Scan for the cell matching the given text and deliver its [X, Y] coordinate at center. 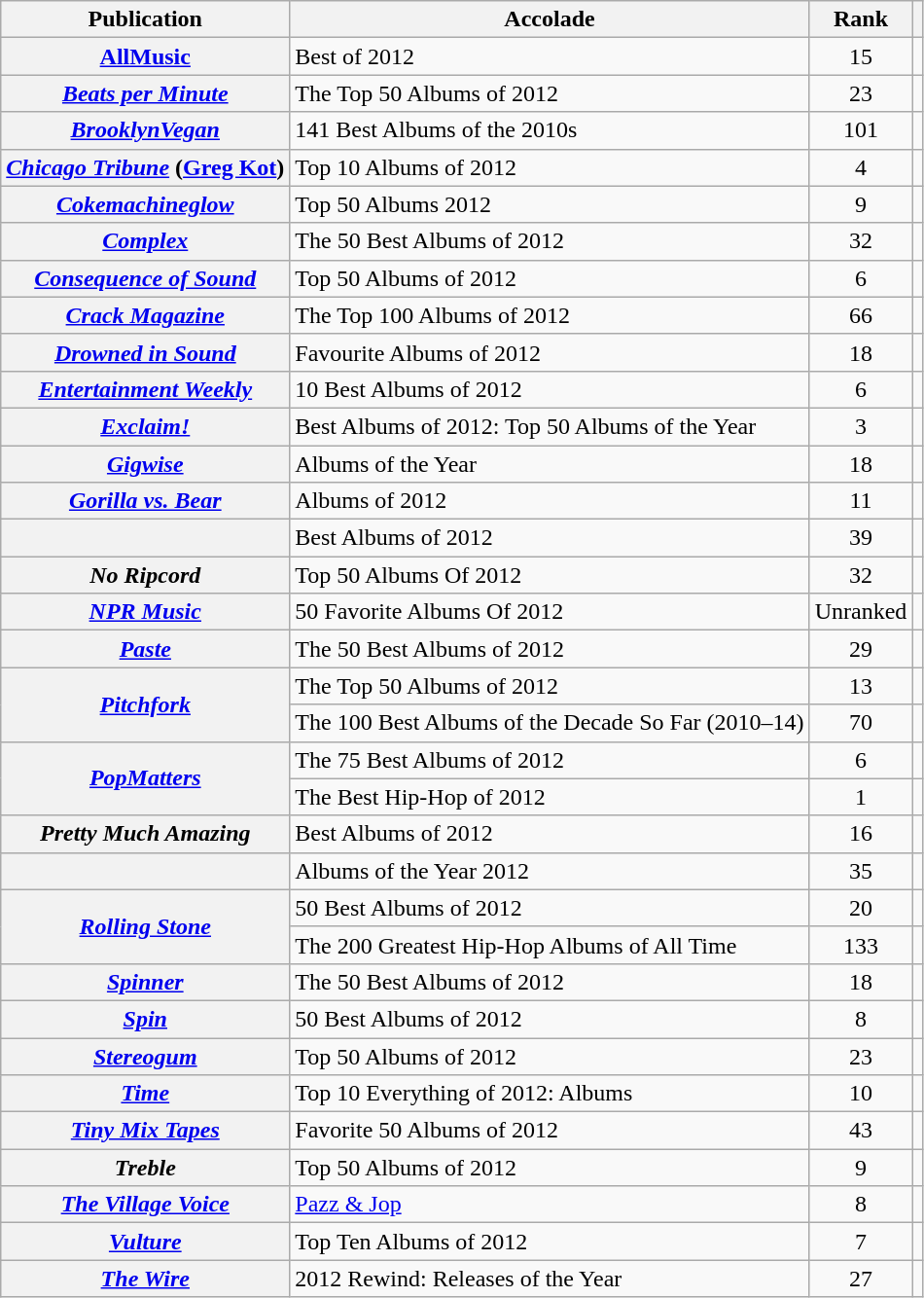
Drowned in Sound [146, 352]
39 [861, 538]
Pretty Much Amazing [146, 834]
Albums of the Year 2012 [550, 871]
Time [146, 1094]
Top 10 Everything of 2012: Albums [550, 1094]
Best Albums of 2012: Top 50 Albums of the Year [550, 426]
15 [861, 56]
2012 Rewind: Releases of the Year [550, 1279]
133 [861, 945]
PopMatters [146, 778]
Favorite 50 Albums of 2012 [550, 1131]
Entertainment Weekly [146, 389]
The 75 Best Albums of 2012 [550, 760]
Pazz & Jop [550, 1205]
Rank [861, 19]
10 Best Albums of 2012 [550, 389]
Cokemachineglow [146, 204]
The Top 100 Albums of 2012 [550, 315]
27 [861, 1279]
10 [861, 1094]
Unranked [861, 612]
141 Best Albums of the 2010s [550, 130]
Gigwise [146, 464]
Spin [146, 1019]
20 [861, 908]
3 [861, 426]
11 [861, 501]
Publication [146, 19]
NPR Music [146, 612]
66 [861, 315]
Top Ten Albums of 2012 [550, 1242]
Spinner [146, 982]
Accolade [550, 19]
Top 10 Albums of 2012 [550, 167]
Vulture [146, 1242]
The Village Voice [146, 1205]
Stereogum [146, 1056]
Gorilla vs. Bear [146, 501]
29 [861, 649]
Best of 2012 [550, 56]
Treble [146, 1168]
Paste [146, 649]
Chicago Tribune (Greg Kot) [146, 167]
BrooklynVegan [146, 130]
1 [861, 797]
Beats per Minute [146, 93]
Top 50 Albums 2012 [550, 204]
No Ripcord [146, 575]
Rolling Stone [146, 926]
43 [861, 1131]
7 [861, 1242]
50 Favorite Albums Of 2012 [550, 612]
13 [861, 686]
Pitchfork [146, 704]
101 [861, 130]
Albums of the Year [550, 464]
16 [861, 834]
The Best Hip-Hop of 2012 [550, 797]
Complex [146, 241]
Top 50 Albums Of 2012 [550, 575]
Consequence of Sound [146, 278]
The Wire [146, 1279]
Albums of 2012 [550, 501]
70 [861, 723]
Tiny Mix Tapes [146, 1131]
AllMusic [146, 56]
Favourite Albums of 2012 [550, 352]
Crack Magazine [146, 315]
The 200 Greatest Hip-Hop Albums of All Time [550, 945]
The 100 Best Albums of the Decade So Far (2010–14) [550, 723]
4 [861, 167]
35 [861, 871]
Exclaim! [146, 426]
